Pinpoint the cell where the given text exists, returning its (X, Y) midpoint coordinate. 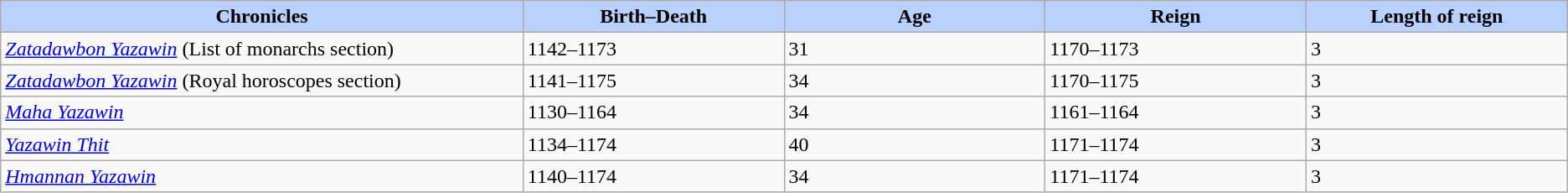
1170–1173 (1176, 49)
1142–1173 (653, 49)
1130–1164 (653, 112)
Reign (1176, 17)
1134–1174 (653, 144)
1140–1174 (653, 176)
31 (915, 49)
Birth–Death (653, 17)
Zatadawbon Yazawin (Royal horoscopes section) (262, 81)
1161–1164 (1176, 112)
Length of reign (1436, 17)
1141–1175 (653, 81)
Maha Yazawin (262, 112)
1170–1175 (1176, 81)
Yazawin Thit (262, 144)
Age (915, 17)
Hmannan Yazawin (262, 176)
40 (915, 144)
Zatadawbon Yazawin (List of monarchs section) (262, 49)
Chronicles (262, 17)
